Search for the cell housing the specified text and yield its (x, y) center coordinate. 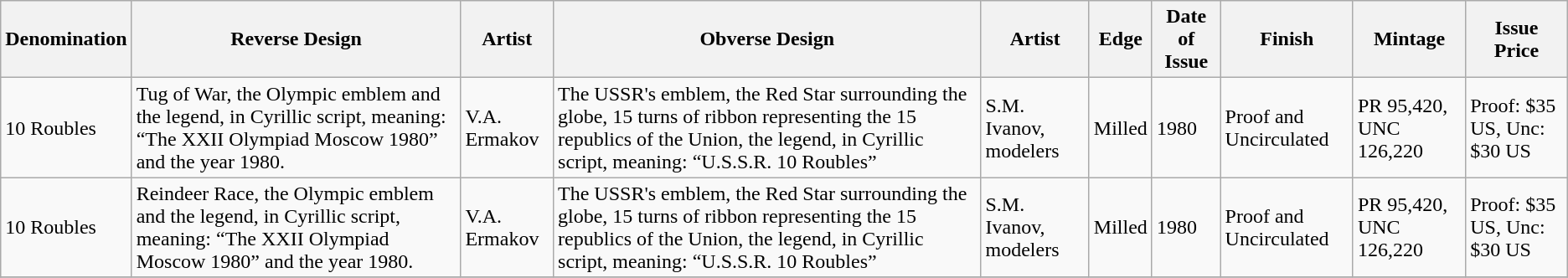
Finish (1287, 39)
Reindeer Race, the Olympic emblem and the legend, in Cyrillic script, meaning: “The XXII Olympiad Moscow 1980” and the year 1980. (297, 228)
Tug of War, the Olympic emblem and the legend, in Cyrillic script, meaning: “The XXII Olympiad Moscow 1980” and the year 1980. (297, 127)
Reverse Design (297, 39)
Mintage (1409, 39)
Denomination (66, 39)
Date of Issue (1186, 39)
Edge (1121, 39)
Issue Price (1517, 39)
Obverse Design (767, 39)
